Extract the [x, y] coordinate from the center of the cell holding the provided text.  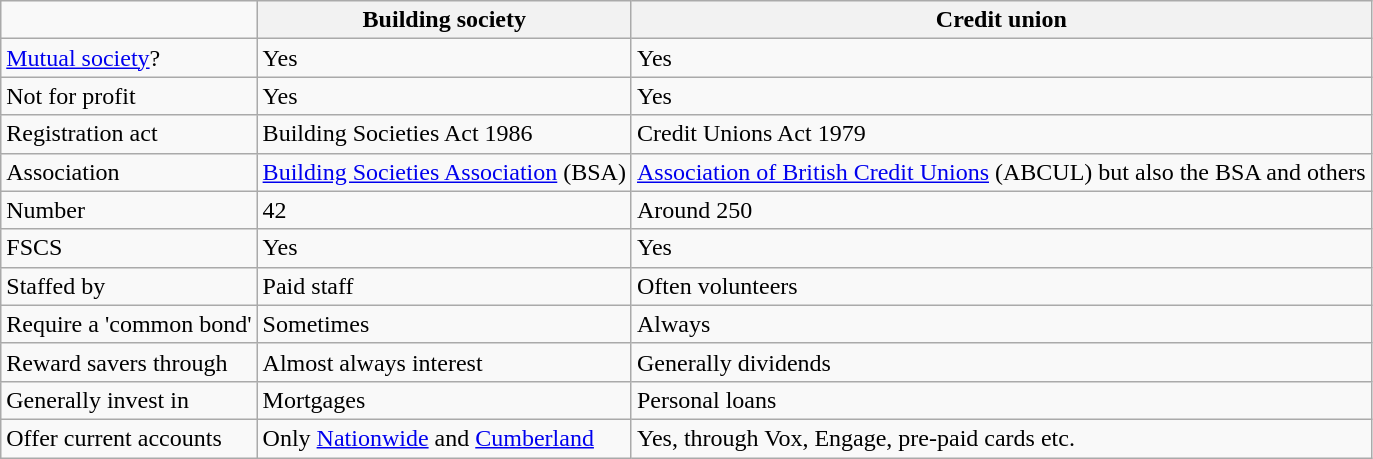
Number [129, 210]
Yes, through Vox, Engage, pre-paid cards etc. [1001, 438]
Association [129, 172]
Paid staff [444, 286]
Always [1001, 324]
Association of British Credit Unions (ABCUL) but also the BSA and others [1001, 172]
Staffed by [129, 286]
Building Societies Association (BSA) [444, 172]
Mutual society? [129, 58]
42 [444, 210]
Sometimes [444, 324]
Registration act [129, 134]
Personal loans [1001, 400]
Around 250 [1001, 210]
Not for profit [129, 96]
Often volunteers [1001, 286]
Only Nationwide and Cumberland [444, 438]
Almost always interest [444, 362]
Building Societies Act 1986 [444, 134]
Reward savers through [129, 362]
Generally dividends [1001, 362]
Building society [444, 20]
Credit union [1001, 20]
Credit Unions Act 1979 [1001, 134]
FSCS [129, 248]
Require a 'common bond' [129, 324]
Mortgages [444, 400]
Generally invest in [129, 400]
Offer current accounts [129, 438]
